For the text-containing cell, return its midpoint in [X, Y] coordinate format. 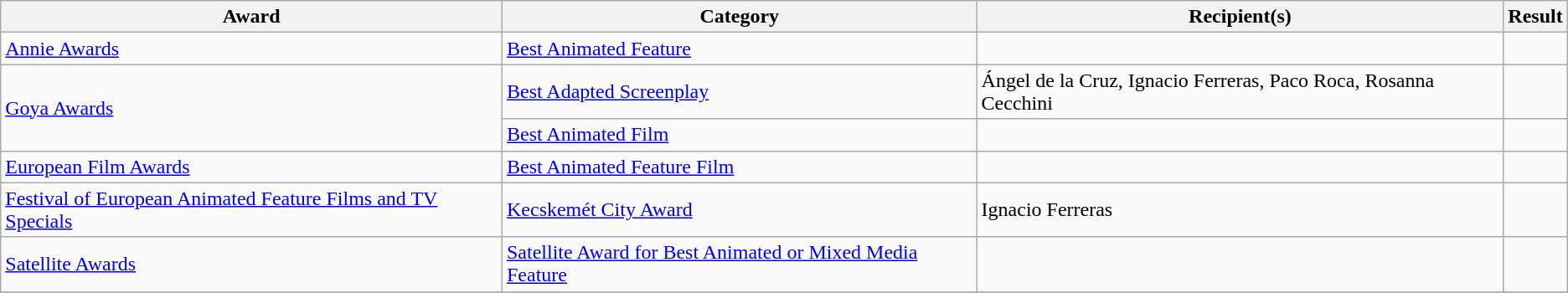
Best Animated Feature Film [739, 167]
Goya Awards [251, 107]
Result [1535, 17]
European Film Awards [251, 167]
Satellite Award for Best Animated or Mixed Media Feature [739, 265]
Best Adapted Screenplay [739, 92]
Recipient(s) [1240, 17]
Best Animated Film [739, 135]
Best Animated Feature [739, 49]
Ignacio Ferreras [1240, 209]
Annie Awards [251, 49]
Kecskemét City Award [739, 209]
Satellite Awards [251, 265]
Award [251, 17]
Ángel de la Cruz, Ignacio Ferreras, Paco Roca, Rosanna Cecchini [1240, 92]
Festival of European Animated Feature Films and TV Specials [251, 209]
Category [739, 17]
